Find where the given text appears and provide that cell's center as [x, y] coordinate. 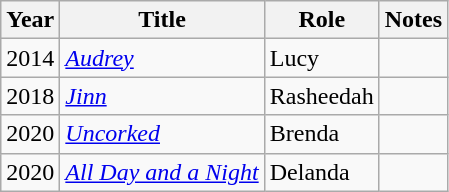
Lucy [322, 58]
Delanda [322, 172]
All Day and a Night [162, 172]
Title [162, 20]
2014 [30, 58]
Brenda [322, 134]
Jinn [162, 96]
2018 [30, 96]
Year [30, 20]
Notes [413, 20]
Audrey [162, 58]
Rasheedah [322, 96]
Uncorked [162, 134]
Role [322, 20]
